For the text-containing cell, return its midpoint in [X, Y] coordinate format. 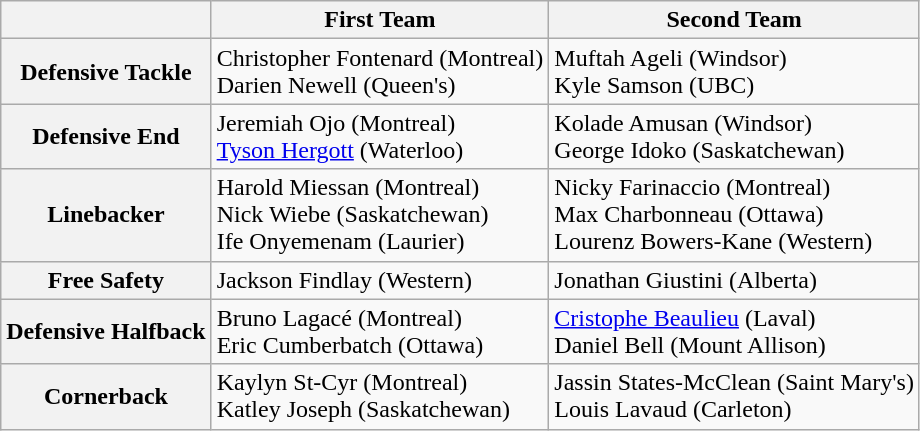
Jackson Findlay (Western) [380, 280]
Free Safety [106, 280]
Jonathan Giustini (Alberta) [734, 280]
First Team [380, 20]
Second Team [734, 20]
Harold Miessan (Montreal)Nick Wiebe (Saskatchewan)Ife Onyemenam (Laurier) [380, 215]
Muftah Ageli (Windsor)Kyle Samson (UBC) [734, 72]
Cristophe Beaulieu (Laval)Daniel Bell (Mount Allison) [734, 332]
Cornerback [106, 396]
Linebacker [106, 215]
Christopher Fontenard (Montreal)Darien Newell (Queen's) [380, 72]
Defensive Halfback [106, 332]
Kaylyn St-Cyr (Montreal)Katley Joseph (Saskatchewan) [380, 396]
Kolade Amusan (Windsor)George Idoko (Saskatchewan) [734, 136]
Defensive Tackle [106, 72]
Bruno Lagacé (Montreal)Eric Cumberbatch (Ottawa) [380, 332]
Defensive End [106, 136]
Nicky Farinaccio (Montreal)Max Charbonneau (Ottawa)Lourenz Bowers-Kane (Western) [734, 215]
Jassin States-McClean (Saint Mary's)Louis Lavaud (Carleton) [734, 396]
Jeremiah Ojo (Montreal)Tyson Hergott (Waterloo) [380, 136]
